Search for the cell housing the specified text and yield its (X, Y) center coordinate. 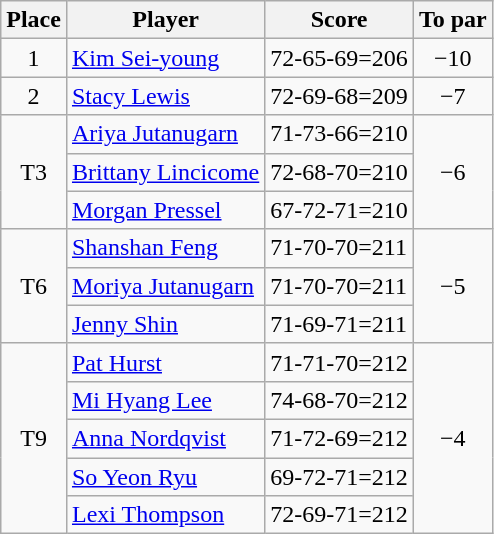
Ariya Jutanugarn (165, 134)
T9 (34, 438)
−10 (452, 58)
69-72-71=212 (340, 477)
Pat Hurst (165, 362)
To par (452, 20)
72-68-70=210 (340, 172)
71-69-71=211 (340, 324)
72-65-69=206 (340, 58)
So Yeon Ryu (165, 477)
Jenny Shin (165, 324)
1 (34, 58)
−4 (452, 438)
−5 (452, 286)
71-72-69=212 (340, 438)
Moriya Jutanugarn (165, 286)
Stacy Lewis (165, 96)
74-68-70=212 (340, 400)
Brittany Lincicome (165, 172)
−7 (452, 96)
Shanshan Feng (165, 248)
−6 (452, 172)
Mi Hyang Lee (165, 400)
2 (34, 96)
Kim Sei-young (165, 58)
71-73-66=210 (340, 134)
72-69-68=209 (340, 96)
67-72-71=210 (340, 210)
T3 (34, 172)
71-71-70=212 (340, 362)
Morgan Pressel (165, 210)
Place (34, 20)
Score (340, 20)
Lexi Thompson (165, 515)
Player (165, 20)
Anna Nordqvist (165, 438)
T6 (34, 286)
72-69-71=212 (340, 515)
